Locate the cell with the specified text and output its (x, y) center coordinate. 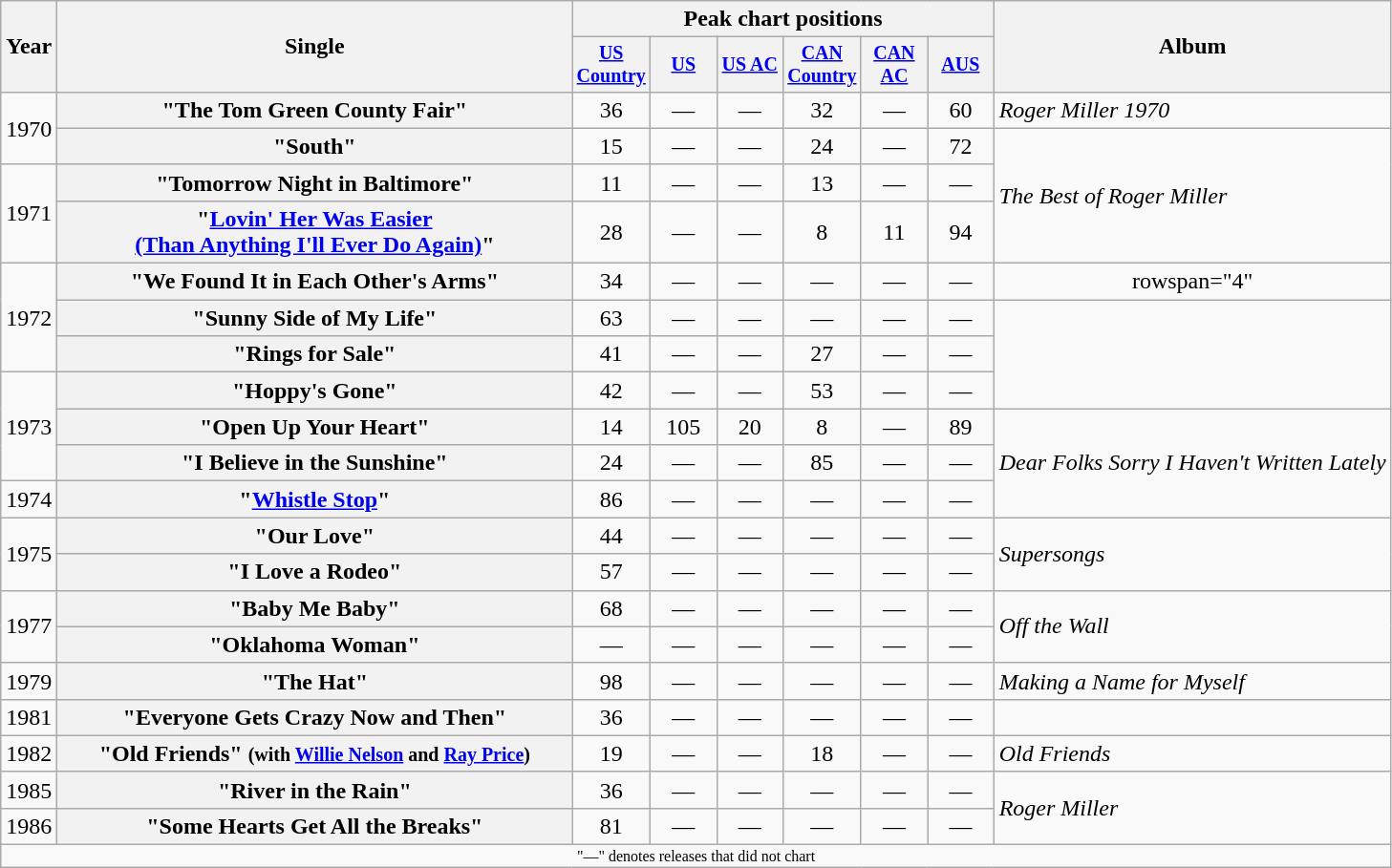
1972 (29, 318)
"Old Friends" (with Willie Nelson and Ray Price) (315, 753)
Peak chart positions (783, 19)
63 (611, 318)
98 (611, 681)
"I Believe in the Sunshine" (315, 463)
1975 (29, 554)
1971 (29, 214)
US (684, 65)
105 (684, 427)
The Best of Roger Miller (1192, 195)
1981 (29, 717)
13 (822, 182)
"Tomorrow Night in Baltimore" (315, 182)
CAN AC (894, 65)
CAN Country (822, 65)
19 (611, 753)
81 (611, 826)
Year (29, 47)
Supersongs (1192, 554)
"The Hat" (315, 681)
89 (961, 427)
14 (611, 427)
"Whistle Stop" (315, 499)
"I Love a Rodeo" (315, 572)
1979 (29, 681)
1982 (29, 753)
72 (961, 146)
41 (611, 354)
"Baby Me Baby" (315, 608)
Album (1192, 47)
"Our Love" (315, 536)
rowspan="4" (1192, 282)
"South" (315, 146)
1985 (29, 790)
"Everyone Gets Crazy Now and Then" (315, 717)
68 (611, 608)
57 (611, 572)
34 (611, 282)
27 (822, 354)
1970 (29, 128)
"Rings for Sale" (315, 354)
42 (611, 391)
1973 (29, 427)
US AC (749, 65)
Roger Miller (1192, 808)
Dear Folks Sorry I Haven't Written Lately (1192, 463)
Off the Wall (1192, 626)
Making a Name for Myself (1192, 681)
1986 (29, 826)
"Oklahoma Woman" (315, 645)
18 (822, 753)
"River in the Rain" (315, 790)
Single (315, 47)
"Hoppy's Gone" (315, 391)
Old Friends (1192, 753)
"We Found It in Each Other's Arms" (315, 282)
32 (822, 110)
Roger Miller 1970 (1192, 110)
60 (961, 110)
1974 (29, 499)
53 (822, 391)
28 (611, 231)
15 (611, 146)
"Lovin' Her Was Easier(Than Anything I'll Ever Do Again)" (315, 231)
94 (961, 231)
"Some Hearts Get All the Breaks" (315, 826)
1977 (29, 626)
44 (611, 536)
"Open Up Your Heart" (315, 427)
"Sunny Side of My Life" (315, 318)
86 (611, 499)
"—" denotes releases that did not chart (696, 857)
20 (749, 427)
"The Tom Green County Fair" (315, 110)
AUS (961, 65)
US Country (611, 65)
85 (822, 463)
